Extract the [x, y] coordinate from the center of the cell holding the provided text.  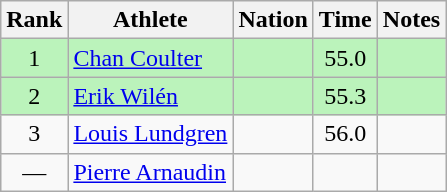
56.0 [345, 134]
1 [34, 58]
— [34, 172]
Time [345, 20]
Erik Wilén [150, 96]
Nation [273, 20]
55.0 [345, 58]
Chan Coulter [150, 58]
55.3 [345, 96]
3 [34, 134]
Athlete [150, 20]
Pierre Arnaudin [150, 172]
Notes [411, 20]
Louis Lundgren [150, 134]
2 [34, 96]
Rank [34, 20]
